From the cell containing the given text, extract its center point as [X, Y] coordinate. 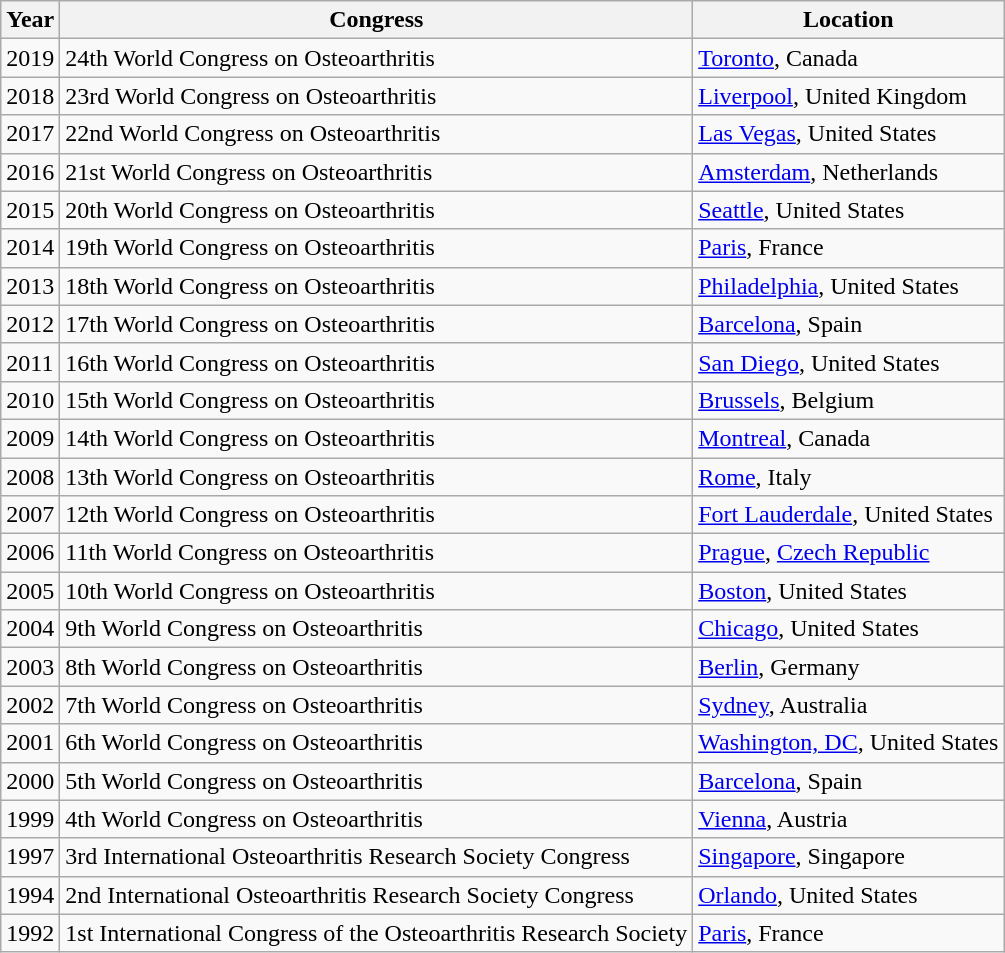
8th World Congress on Osteoarthritis [376, 667]
Amsterdam, Netherlands [848, 172]
10th World Congress on Osteoarthritis [376, 591]
Chicago, United States [848, 629]
2nd International Osteoarthritis Research Society Congress [376, 895]
21st World Congress on Osteoarthritis [376, 172]
2001 [30, 743]
2005 [30, 591]
2004 [30, 629]
24th World Congress on Osteoarthritis [376, 58]
9th World Congress on Osteoarthritis [376, 629]
2012 [30, 324]
7th World Congress on Osteoarthritis [376, 705]
11th World Congress on Osteoarthritis [376, 553]
6th World Congress on Osteoarthritis [376, 743]
14th World Congress on Osteoarthritis [376, 438]
Prague, Czech Republic [848, 553]
19th World Congress on Osteoarthritis [376, 248]
2000 [30, 781]
Orlando, United States [848, 895]
2009 [30, 438]
5th World Congress on Osteoarthritis [376, 781]
Washington, DC, United States [848, 743]
2002 [30, 705]
Fort Lauderdale, United States [848, 515]
Rome, Italy [848, 477]
Berlin, Germany [848, 667]
2014 [30, 248]
22nd World Congress on Osteoarthritis [376, 134]
Seattle, United States [848, 210]
Philadelphia, United States [848, 286]
2016 [30, 172]
1992 [30, 933]
2011 [30, 362]
Sydney, Australia [848, 705]
San Diego, United States [848, 362]
18th World Congress on Osteoarthritis [376, 286]
3rd International Osteoarthritis Research Society Congress [376, 857]
13th World Congress on Osteoarthritis [376, 477]
2003 [30, 667]
20th World Congress on Osteoarthritis [376, 210]
Singapore, Singapore [848, 857]
1st International Congress of the Osteoarthritis Research Society [376, 933]
Toronto, Canada [848, 58]
2017 [30, 134]
Congress [376, 20]
23rd World Congress on Osteoarthritis [376, 96]
Brussels, Belgium [848, 400]
2013 [30, 286]
Year [30, 20]
2019 [30, 58]
2018 [30, 96]
16th World Congress on Osteoarthritis [376, 362]
4th World Congress on Osteoarthritis [376, 819]
1999 [30, 819]
2008 [30, 477]
Vienna, Austria [848, 819]
2015 [30, 210]
Las Vegas, United States [848, 134]
12th World Congress on Osteoarthritis [376, 515]
17th World Congress on Osteoarthritis [376, 324]
2007 [30, 515]
Liverpool, United Kingdom [848, 96]
Boston, United States [848, 591]
Montreal, Canada [848, 438]
1997 [30, 857]
Location [848, 20]
1994 [30, 895]
2010 [30, 400]
2006 [30, 553]
15th World Congress on Osteoarthritis [376, 400]
